For the text-containing cell, return its midpoint in (x, y) coordinate format. 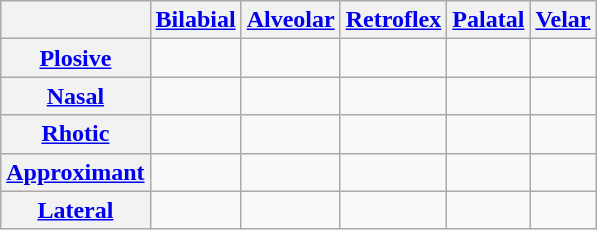
Rhotic (76, 134)
Retroflex (394, 20)
Nasal (76, 96)
Palatal (488, 20)
Velar (563, 20)
Bilabial (196, 20)
Alveolar (290, 20)
Plosive (76, 58)
Approximant (76, 172)
Lateral (76, 210)
